Extract the (X, Y) coordinate from the center of the cell holding the provided text.  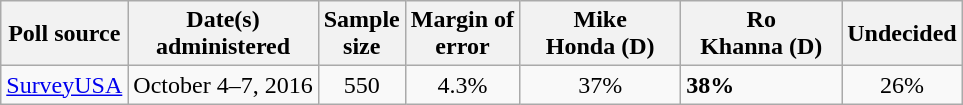
37% (600, 85)
550 (362, 85)
October 4–7, 2016 (223, 85)
38% (762, 85)
4.3% (462, 85)
Samplesize (362, 34)
Poll source (64, 34)
RoKhanna (D) (762, 34)
Margin oferror (462, 34)
SurveyUSA (64, 85)
Date(s)administered (223, 34)
MikeHonda (D) (600, 34)
26% (902, 85)
Undecided (902, 34)
